Detect which cell encompasses the target text, then output its [X, Y] center coordinate. 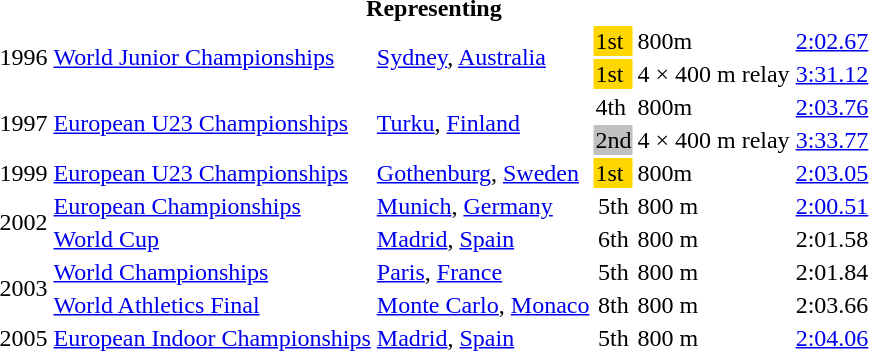
European Championships [212, 206]
Monte Carlo, Monaco [483, 305]
Madrid, Spain [483, 239]
8th [614, 305]
Munich, Germany [483, 206]
2nd [614, 140]
World Athletics Final [212, 305]
World Cup [212, 239]
Turku, Finland [483, 124]
World Junior Championships [212, 58]
6th [614, 239]
Sydney, Australia [483, 58]
Gothenburg, Sweden [483, 173]
Paris, France [483, 272]
World Championships [212, 272]
4th [614, 107]
